Return the [X, Y] coordinate for the center point of the cell that contains the specified text.  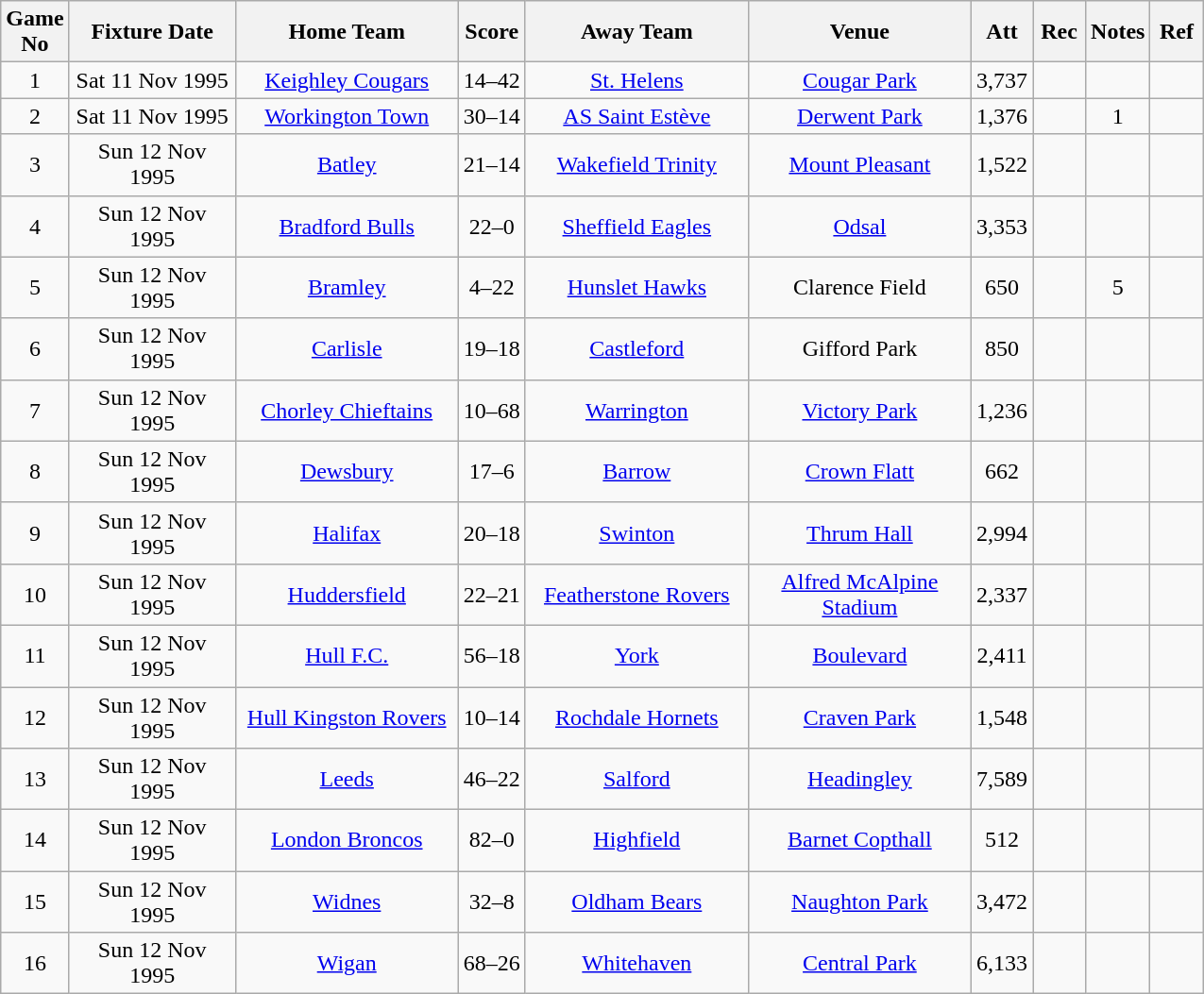
Warrington [636, 410]
Victory Park [859, 410]
46–22 [491, 780]
Crown Flatt [859, 472]
Salford [636, 780]
Clarence Field [859, 287]
Barrow [636, 472]
Keighley Cougars [347, 80]
Hunslet Hawks [636, 287]
Craven Park [859, 717]
512 [1001, 840]
1,548 [1001, 717]
3 [35, 164]
Fixture Date [152, 32]
662 [1001, 472]
Ref [1177, 32]
Swinton [636, 532]
Rochdale Hornets [636, 717]
Huddersfield [347, 595]
2,994 [1001, 532]
12 [35, 717]
Headingley [859, 780]
11 [35, 655]
York [636, 655]
Highfield [636, 840]
Leeds [347, 780]
St. Helens [636, 80]
Bramley [347, 287]
1,522 [1001, 164]
14 [35, 840]
21–14 [491, 164]
Odsal [859, 227]
1,376 [1001, 116]
Notes [1118, 32]
Bradford Bulls [347, 227]
13 [35, 780]
2,337 [1001, 595]
10–14 [491, 717]
15 [35, 902]
Sheffield Eagles [636, 227]
2 [35, 116]
Game No [35, 32]
Wakefield Trinity [636, 164]
Barnet Copthall [859, 840]
650 [1001, 287]
Dewsbury [347, 472]
3,472 [1001, 902]
10 [35, 595]
4 [35, 227]
Att [1001, 32]
AS Saint Estève [636, 116]
22–21 [491, 595]
20–18 [491, 532]
32–8 [491, 902]
Naughton Park [859, 902]
14–42 [491, 80]
Castleford [636, 349]
Workington Town [347, 116]
Whitehaven [636, 963]
Carlisle [347, 349]
Score [491, 32]
56–18 [491, 655]
68–26 [491, 963]
3,737 [1001, 80]
22–0 [491, 227]
9 [35, 532]
3,353 [1001, 227]
Derwent Park [859, 116]
6,133 [1001, 963]
10–68 [491, 410]
17–6 [491, 472]
Boulevard [859, 655]
7 [35, 410]
Halifax [347, 532]
4–22 [491, 287]
Wigan [347, 963]
Hull F.C. [347, 655]
Widnes [347, 902]
Away Team [636, 32]
Batley [347, 164]
Oldham Bears [636, 902]
850 [1001, 349]
7,589 [1001, 780]
30–14 [491, 116]
Thrum Hall [859, 532]
1,236 [1001, 410]
16 [35, 963]
Featherstone Rovers [636, 595]
Central Park [859, 963]
Home Team [347, 32]
19–18 [491, 349]
Hull Kingston Rovers [347, 717]
Chorley Chieftains [347, 410]
2,411 [1001, 655]
Gifford Park [859, 349]
82–0 [491, 840]
Rec [1060, 32]
Cougar Park [859, 80]
Alfred McAlpine Stadium [859, 595]
8 [35, 472]
Venue [859, 32]
London Broncos [347, 840]
Mount Pleasant [859, 164]
6 [35, 349]
